Return the (X, Y) coordinate for the center point of the cell that contains the specified text.  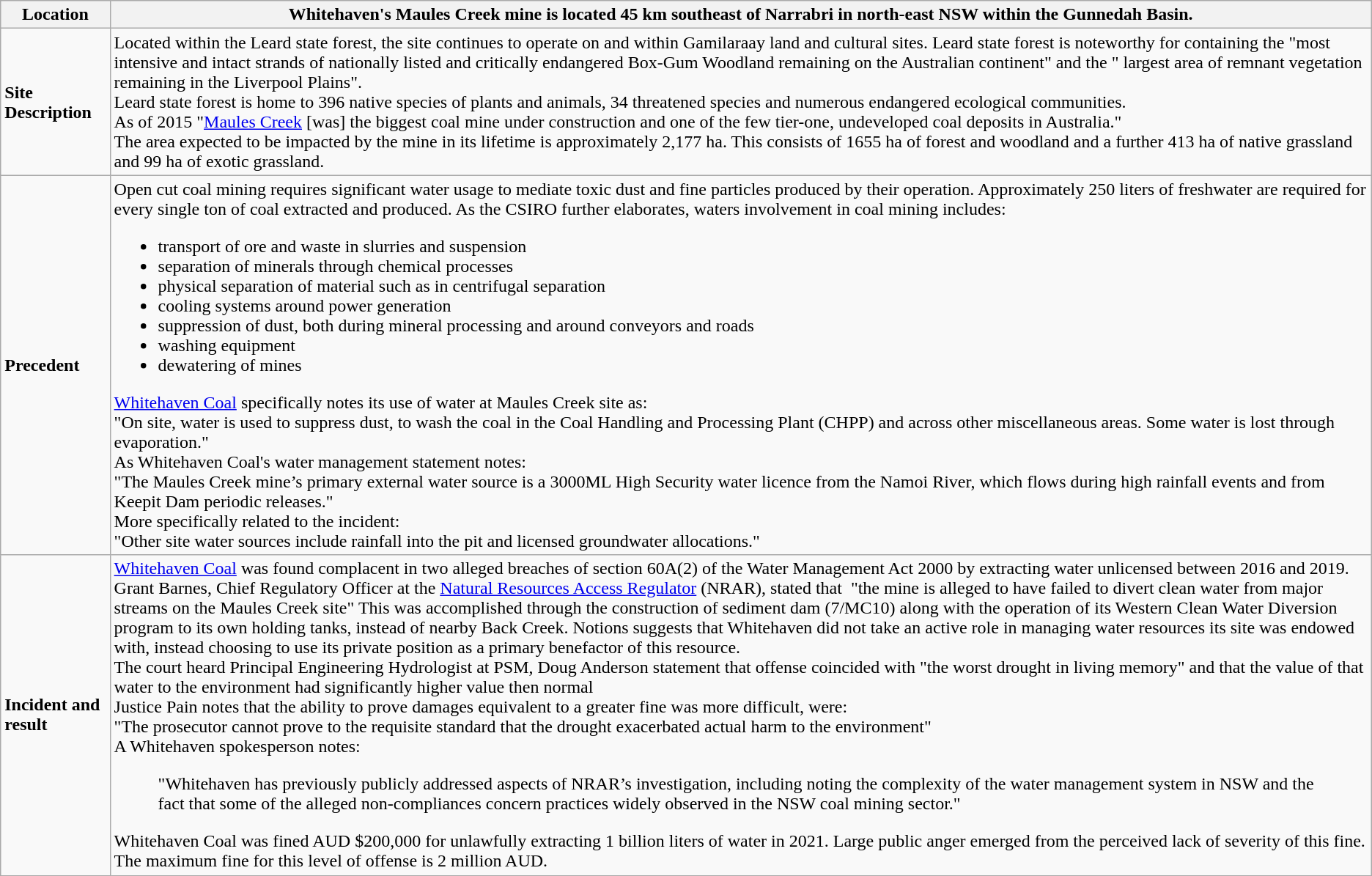
Site Description (56, 102)
Incident and result (56, 715)
Location (56, 15)
Precedent (56, 365)
Whitehaven's Maules Creek mine is located 45 km southeast of Narrabri in north-east NSW within the Gunnedah Basin. (740, 15)
